Return the (X, Y) coordinate for the center point of the cell that contains the specified text.  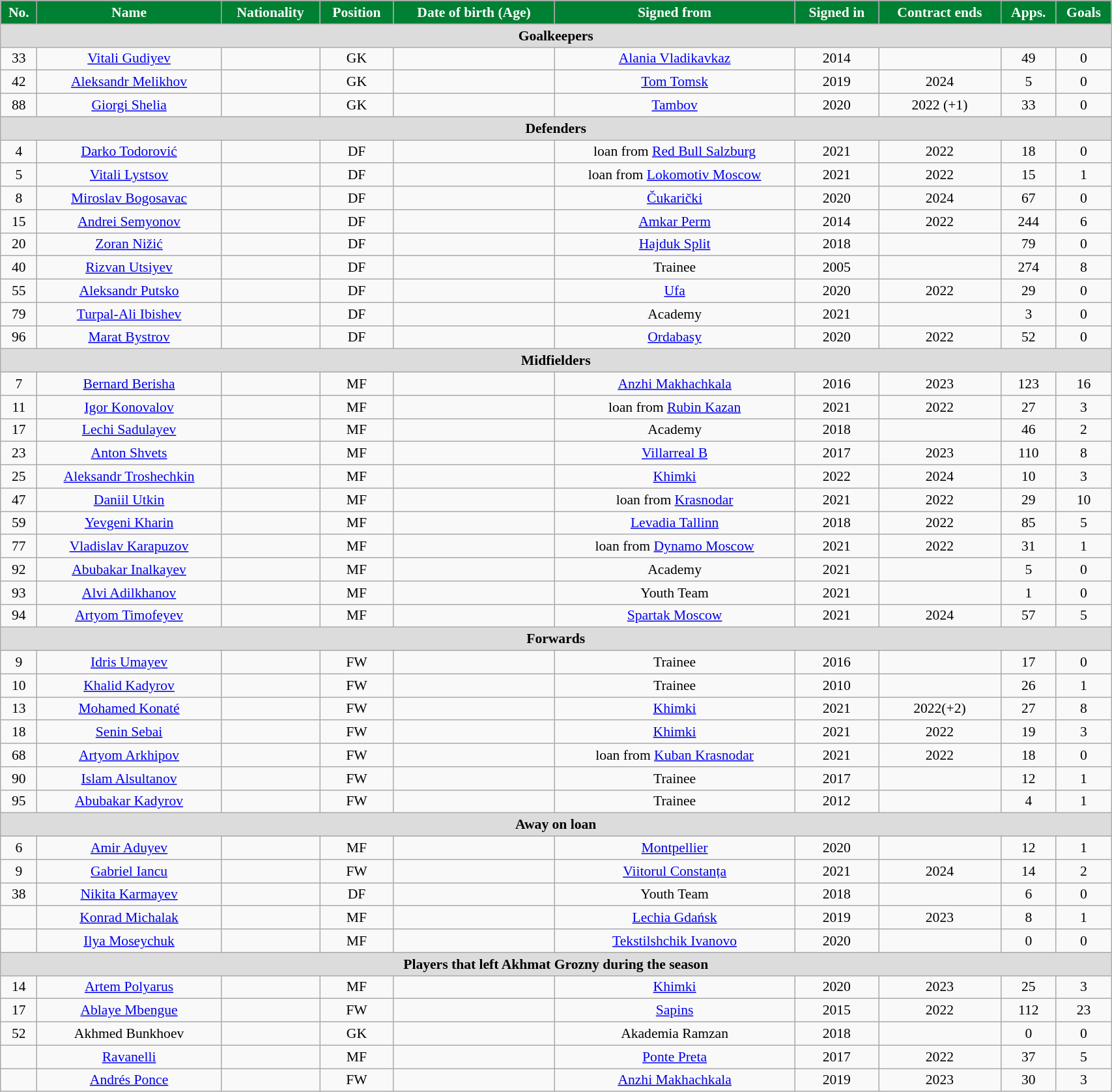
46 (1028, 430)
Giorgi Shelia (129, 106)
19 (1028, 732)
Midfielders (556, 361)
274 (1028, 268)
47 (19, 500)
Spartak Moscow (675, 616)
40 (19, 268)
Daniil Utkin (129, 500)
Amkar Perm (675, 222)
Abubakar Inalkayev (129, 569)
Aleksandr Putsko (129, 291)
loan from Red Bull Salzburg (675, 152)
96 (19, 338)
Aleksandr Troshechkin (129, 477)
Rizvan Utsiyev (129, 268)
Miroslav Bogosavac (129, 198)
90 (19, 779)
Ablaye Mbengue (129, 1011)
Goals (1083, 12)
Khalid Kadyrov (129, 685)
85 (1028, 523)
7 (19, 384)
59 (19, 523)
Andrés Ponce (129, 1080)
Hajduk Split (675, 244)
11 (19, 407)
2015 (836, 1011)
38 (19, 895)
Tekstilshchik Ivanovo (675, 941)
37 (1028, 1057)
Akademia Ramzan (675, 1034)
112 (1028, 1011)
2022 (+1) (940, 106)
Mohamed Konaté (129, 709)
Ravanelli (129, 1057)
55 (19, 291)
67 (1028, 198)
Name (129, 12)
31 (1028, 547)
Idris Umayev (129, 663)
Artem Polyarus (129, 987)
Viitorul Constanța (675, 871)
Ordabasy (675, 338)
Alvi Adilkhanov (129, 593)
Marat Bystrov (129, 338)
Islam Alsultanov (129, 779)
20 (19, 244)
Yevgeni Kharin (129, 523)
13 (19, 709)
2022(+2) (940, 709)
110 (1028, 453)
Signed in (836, 12)
16 (1083, 384)
Contract ends (940, 12)
Artyom Timofeyev (129, 616)
Andrei Semyonov (129, 222)
95 (19, 801)
Alania Vladikavkaz (675, 59)
Apps. (1028, 12)
Vitali Lystsov (129, 175)
Players that left Akhmat Grozny during the season (556, 964)
Anton Shvets (129, 453)
77 (19, 547)
123 (1028, 384)
Vitali Gudiyev (129, 59)
loan from Dynamo Moscow (675, 547)
Senin Sebai (129, 732)
57 (1028, 616)
loan from Rubin Kazan (675, 407)
Darko Todorović (129, 152)
Nikita Karmayev (129, 895)
Lechi Sadulayev (129, 430)
Sapins (675, 1011)
Vladislav Karapuzov (129, 547)
49 (1028, 59)
Amir Aduyev (129, 848)
No. (19, 12)
Igor Konovalov (129, 407)
Artyom Arkhipov (129, 755)
68 (19, 755)
Levadia Tallinn (675, 523)
94 (19, 616)
2010 (836, 685)
244 (1028, 222)
loan from Kuban Krasnodar (675, 755)
Zoran Nižić (129, 244)
Aleksandr Melikhov (129, 82)
26 (1028, 685)
loan from Krasnodar (675, 500)
Defenders (556, 128)
92 (19, 569)
42 (19, 82)
Lechia Gdańsk (675, 918)
Tom Tomsk (675, 82)
Away on loan (556, 825)
Tambov (675, 106)
Nationality (270, 12)
Forwards (556, 639)
Date of birth (Age) (474, 12)
Signed from (675, 12)
loan from Lokomotiv Moscow (675, 175)
88 (19, 106)
Konrad Michalak (129, 918)
2005 (836, 268)
Villarreal B (675, 453)
Ponte Preta (675, 1057)
Ilya Moseychuk (129, 941)
Ufa (675, 291)
Abubakar Kadyrov (129, 801)
Turpal-Ali Ibishev (129, 314)
Akhmed Bunkhoev (129, 1034)
Čukarički (675, 198)
Montpellier (675, 848)
Bernard Berisha (129, 384)
Position (357, 12)
30 (1028, 1080)
2012 (836, 801)
Gabriel Iancu (129, 871)
Goalkeepers (556, 36)
93 (19, 593)
